Provide the (X, Y) coordinate of the cell's center where the given text is located.  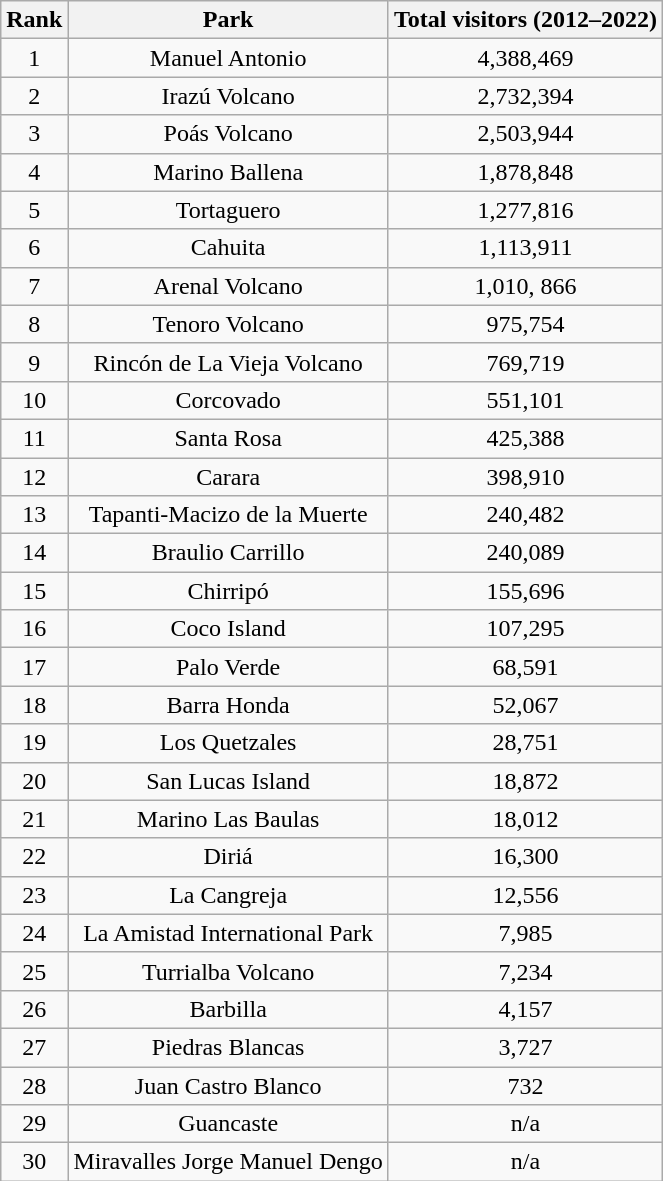
27 (34, 1047)
Marino Ballena (228, 172)
Diriá (228, 857)
3 (34, 134)
16,300 (525, 857)
Miravalles Jorge Manuel Dengo (228, 1162)
8 (34, 324)
Santa Rosa (228, 438)
12 (34, 477)
Guancaste (228, 1124)
Barra Honda (228, 705)
732 (525, 1085)
Corcovado (228, 400)
1,010, 866 (525, 286)
4,157 (525, 1009)
16 (34, 629)
7,234 (525, 971)
Barbilla (228, 1009)
7 (34, 286)
Coco Island (228, 629)
Marino Las Baulas (228, 819)
Cahuita (228, 248)
551,101 (525, 400)
398,910 (525, 477)
975,754 (525, 324)
Palo Verde (228, 667)
22 (34, 857)
3,727 (525, 1047)
Carara (228, 477)
11 (34, 438)
6 (34, 248)
Turrialba Volcano (228, 971)
20 (34, 781)
Arenal Volcano (228, 286)
12,556 (525, 895)
26 (34, 1009)
Poás Volcano (228, 134)
1,277,816 (525, 210)
769,719 (525, 362)
La Cangreja (228, 895)
Total visitors (2012–2022) (525, 20)
15 (34, 591)
425,388 (525, 438)
18 (34, 705)
5 (34, 210)
240,482 (525, 515)
28 (34, 1085)
52,067 (525, 705)
13 (34, 515)
1,113,911 (525, 248)
240,089 (525, 553)
Los Quetzales (228, 743)
San Lucas Island (228, 781)
1,878,848 (525, 172)
Tapanti-Macizo de la Muerte (228, 515)
19 (34, 743)
29 (34, 1124)
23 (34, 895)
4,388,469 (525, 58)
18,872 (525, 781)
Manuel Antonio (228, 58)
7,985 (525, 933)
18,012 (525, 819)
68,591 (525, 667)
4 (34, 172)
Chirripó (228, 591)
Park (228, 20)
25 (34, 971)
Tortaguero (228, 210)
La Amistad International Park (228, 933)
9 (34, 362)
Irazú Volcano (228, 96)
2,732,394 (525, 96)
2,503,944 (525, 134)
Braulio Carrillo (228, 553)
Piedras Blancas (228, 1047)
Tenoro Volcano (228, 324)
14 (34, 553)
21 (34, 819)
Rincón de La Vieja Volcano (228, 362)
Rank (34, 20)
24 (34, 933)
155,696 (525, 591)
28,751 (525, 743)
Juan Castro Blanco (228, 1085)
1 (34, 58)
10 (34, 400)
107,295 (525, 629)
2 (34, 96)
30 (34, 1162)
17 (34, 667)
